From the cell containing the given text, extract its center point as (x, y) coordinate. 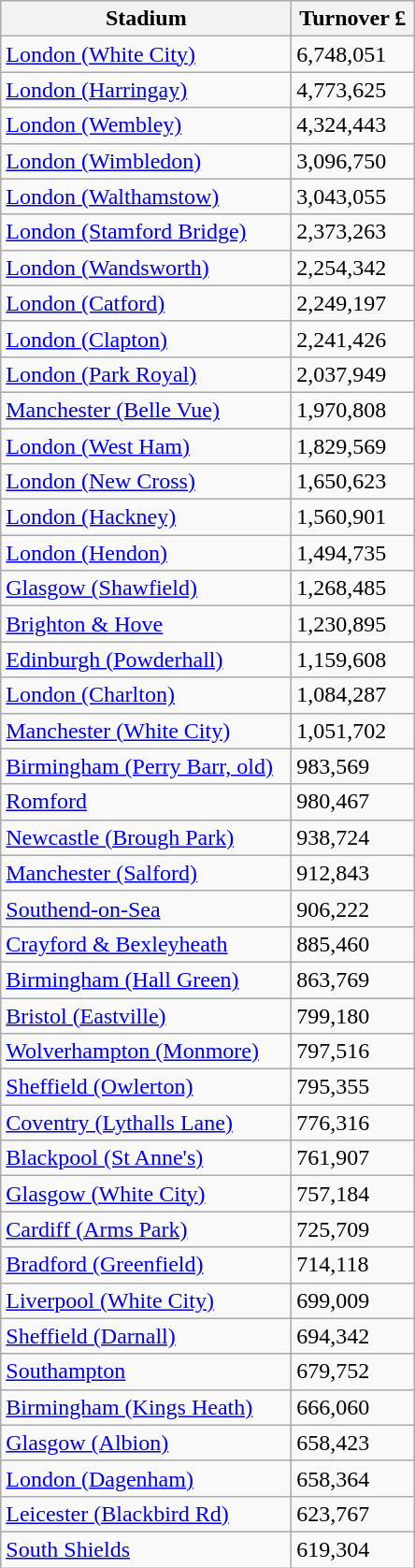
2,254,342 (353, 268)
Glasgow (Shawfield) (146, 588)
863,769 (353, 980)
London (Harringay) (146, 90)
London (Catford) (146, 303)
Coventry (Lythalls Lane) (146, 1123)
1,494,735 (353, 553)
658,364 (353, 1478)
1,650,623 (353, 482)
694,342 (353, 1336)
Wolverhampton (Monmore) (146, 1052)
Sheffield (Owlerton) (146, 1087)
Romford (146, 802)
London (Charlton) (146, 695)
938,724 (353, 837)
Birmingham (Perry Barr, old) (146, 766)
1,829,569 (353, 446)
Southampton (146, 1372)
1,970,808 (353, 410)
London (New Cross) (146, 482)
Brighton & Hove (146, 624)
London (Wembley) (146, 125)
Bradford (Greenfield) (146, 1265)
London (Park Royal) (146, 374)
980,467 (353, 802)
Birmingham (Hall Green) (146, 980)
London (White City) (146, 54)
London (Clapton) (146, 339)
London (Wimbledon) (146, 161)
Glasgow (White City) (146, 1194)
London (Hendon) (146, 553)
797,516 (353, 1052)
906,222 (353, 908)
Newcastle (Brough Park) (146, 837)
4,773,625 (353, 90)
2,373,263 (353, 232)
South Shields (146, 1549)
4,324,443 (353, 125)
Glasgow (Albion) (146, 1443)
Turnover £ (353, 19)
658,423 (353, 1443)
3,096,750 (353, 161)
2,037,949 (353, 374)
London (West Ham) (146, 446)
Southend-on-Sea (146, 908)
Stadium (146, 19)
London (Stamford Bridge) (146, 232)
757,184 (353, 1194)
761,907 (353, 1158)
Crayford & Bexleyheath (146, 944)
1,268,485 (353, 588)
1,560,901 (353, 517)
2,249,197 (353, 303)
2,241,426 (353, 339)
1,230,895 (353, 624)
Leicester (Blackbird Rd) (146, 1514)
1,051,702 (353, 731)
Manchester (Salford) (146, 873)
679,752 (353, 1372)
1,159,608 (353, 660)
London (Wandsworth) (146, 268)
699,009 (353, 1300)
Edinburgh (Powderhall) (146, 660)
Blackpool (St Anne's) (146, 1158)
623,767 (353, 1514)
983,569 (353, 766)
619,304 (353, 1549)
714,118 (353, 1265)
885,460 (353, 944)
London (Walthamstow) (146, 196)
London (Hackney) (146, 517)
Bristol (Eastville) (146, 1015)
666,060 (353, 1407)
Manchester (White City) (146, 731)
725,709 (353, 1229)
799,180 (353, 1015)
London (Dagenham) (146, 1478)
Birmingham (Kings Heath) (146, 1407)
Sheffield (Darnall) (146, 1336)
1,084,287 (353, 695)
Cardiff (Arms Park) (146, 1229)
Liverpool (White City) (146, 1300)
912,843 (353, 873)
6,748,051 (353, 54)
776,316 (353, 1123)
795,355 (353, 1087)
Manchester (Belle Vue) (146, 410)
3,043,055 (353, 196)
